Identify which cell holds the provided text, then report its (x, y) central coordinate. 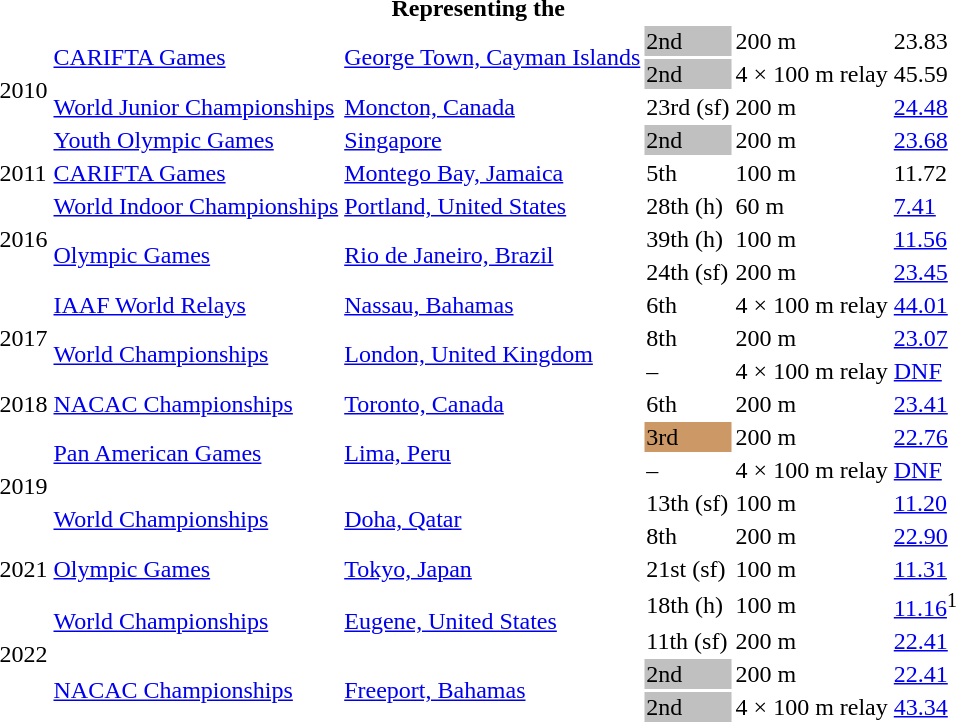
39th (h) (688, 239)
Montego Bay, Jamaica (492, 173)
13th (sf) (688, 503)
24th (sf) (688, 272)
Toronto, Canada (492, 404)
28th (h) (688, 206)
Pan American Games (196, 454)
18th (h) (688, 605)
London, United Kingdom (492, 354)
World Junior Championships (196, 107)
Youth Olympic Games (196, 140)
5th (688, 173)
Freeport, Bahamas (492, 690)
3rd (688, 437)
21st (sf) (688, 569)
11th (sf) (688, 641)
Tokyo, Japan (492, 569)
Eugene, United States (492, 622)
IAAF World Relays (196, 305)
23rd (sf) (688, 107)
Moncton, Canada (492, 107)
Portland, United States (492, 206)
Nassau, Bahamas (492, 305)
Rio de Janeiro, Brazil (492, 256)
60 m (812, 206)
Singapore (492, 140)
Lima, Peru (492, 454)
World Indoor Championships (196, 206)
Doha, Qatar (492, 520)
George Town, Cayman Islands (492, 58)
